Determine the (X, Y) coordinate at the center of the cell enclosing the given text.  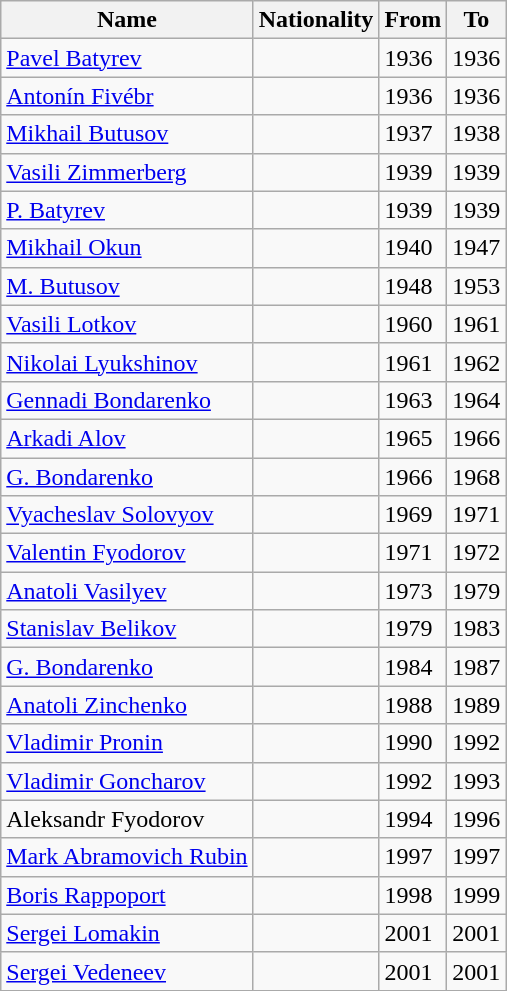
Vasili Zimmerberg (127, 172)
Nationality (316, 20)
Mark Abramovich Rubin (127, 857)
1983 (476, 629)
1964 (476, 400)
1993 (476, 781)
1969 (413, 515)
Pavel Batyrev (127, 58)
Sergei Lomakin (127, 933)
Sergei Vedeneev (127, 971)
Nikolai Lyukshinov (127, 362)
Vasili Lotkov (127, 324)
P. Batyrev (127, 210)
M. Butusov (127, 286)
Arkadi Alov (127, 438)
1962 (476, 362)
1938 (476, 134)
1953 (476, 286)
1990 (413, 743)
1994 (413, 819)
To (476, 20)
1972 (476, 553)
Vyacheslav Solovyov (127, 515)
Vladimir Goncharov (127, 781)
1940 (413, 248)
Valentin Fyodorov (127, 553)
1965 (413, 438)
Mikhail Butusov (127, 134)
1960 (413, 324)
1998 (413, 895)
1973 (413, 591)
From (413, 20)
Stanislav Belikov (127, 629)
Gennadi Bondarenko (127, 400)
1937 (413, 134)
Vladimir Pronin (127, 743)
Boris Rappoport (127, 895)
1948 (413, 286)
1968 (476, 477)
1947 (476, 248)
1963 (413, 400)
Anatoli Zinchenko (127, 705)
Aleksandr Fyodorov (127, 819)
Antonín Fivébr (127, 96)
1996 (476, 819)
1989 (476, 705)
1984 (413, 667)
1999 (476, 895)
1987 (476, 667)
Anatoli Vasilyev (127, 591)
Mikhail Okun (127, 248)
1988 (413, 705)
Name (127, 20)
